Output the [x, y] coordinate of the center of the cell containing the given text.  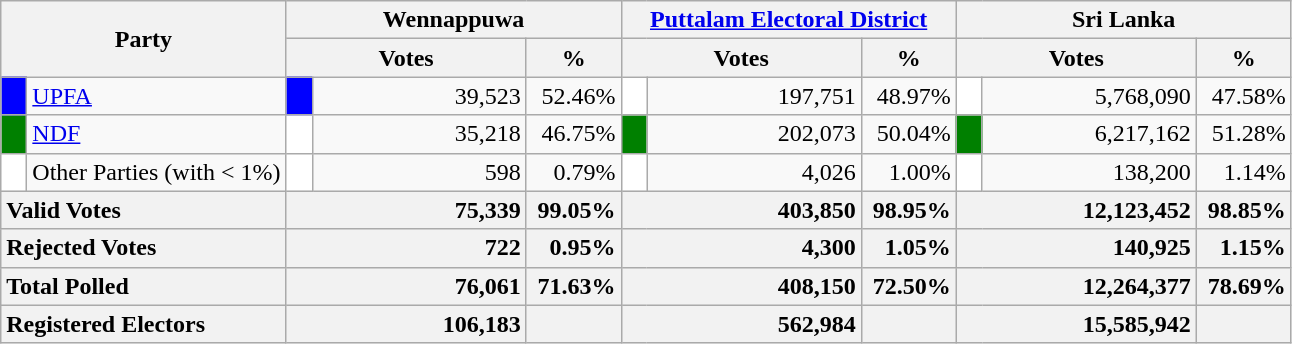
UPFA [156, 96]
6,217,162 [1089, 134]
98.85% [1244, 210]
1.14% [1244, 172]
99.05% [574, 210]
75,339 [406, 210]
Puttalam Electoral District [788, 20]
51.28% [1244, 134]
76,061 [406, 286]
Other Parties (with < 1%) [156, 172]
0.95% [574, 248]
47.58% [1244, 96]
106,183 [406, 324]
Party [144, 39]
197,751 [754, 96]
78.69% [1244, 286]
50.04% [908, 134]
1.05% [908, 248]
15,585,942 [1076, 324]
Wennappuwa [454, 20]
Rejected Votes [144, 248]
52.46% [574, 96]
5,768,090 [1089, 96]
71.63% [574, 286]
722 [406, 248]
Registered Electors [144, 324]
12,123,452 [1076, 210]
Sri Lanka [1124, 20]
NDF [156, 134]
Total Polled [144, 286]
98.95% [908, 210]
35,218 [419, 134]
140,925 [1076, 248]
46.75% [574, 134]
598 [419, 172]
12,264,377 [1076, 286]
1.00% [908, 172]
202,073 [754, 134]
0.79% [574, 172]
48.97% [908, 96]
1.15% [1244, 248]
403,850 [741, 210]
562,984 [741, 324]
Valid Votes [144, 210]
72.50% [908, 286]
408,150 [741, 286]
4,026 [754, 172]
138,200 [1089, 172]
4,300 [741, 248]
39,523 [419, 96]
